Provide the (x, y) coordinate of the cell's center where the given text is located.  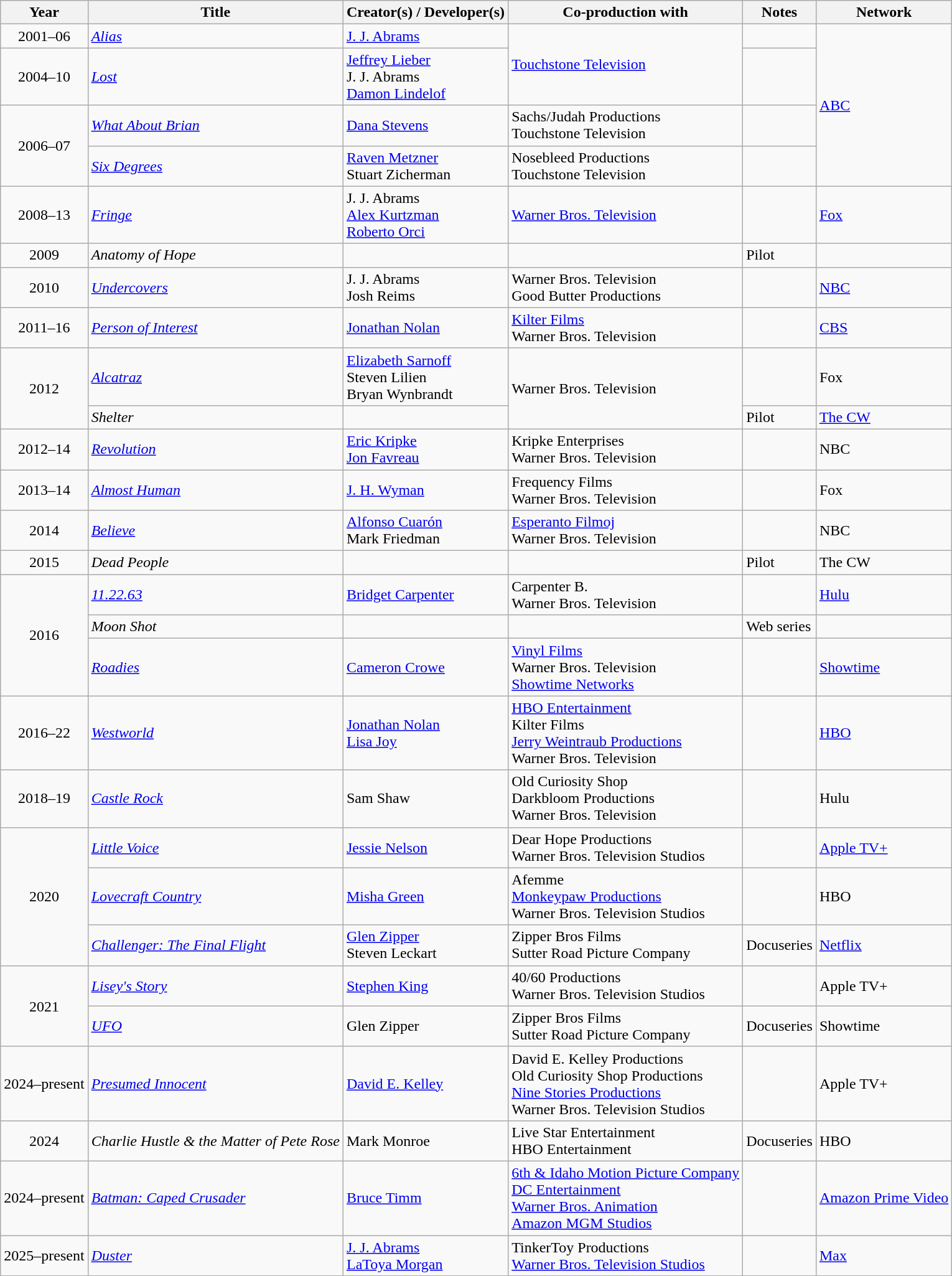
Dead People (215, 563)
Frequency FilmsWarner Bros. Television (626, 489)
Kilter FilmsWarner Bros. Television (626, 327)
Kripke EnterprisesWarner Bros. Television (626, 449)
Lovecraft Country (215, 896)
Anatomy of Hope (215, 255)
2013–14 (44, 489)
Fringe (215, 215)
Moon Shot (215, 627)
Jonathan NolanLisa Joy (426, 733)
2016 (44, 635)
HBO EntertainmentKilter FilmsJerry Weintraub Productions Warner Bros. Television (626, 733)
2025–present (44, 1255)
J. J. Abrams (426, 36)
2009 (44, 255)
TinkerToy ProductionsWarner Bros. Television Studios (626, 1255)
Stephen King (426, 986)
J. J. AbramsLaToya Morgan (426, 1255)
Vinyl FilmsWarner Bros. TelevisionShowtime Networks (626, 667)
Max (884, 1255)
Dana Stevens (426, 126)
Believe (215, 530)
2016–22 (44, 733)
2012–14 (44, 449)
Nosebleed ProductionsTouchstone Television (626, 166)
Castle Rock (215, 799)
David E. Kelley (426, 1083)
Warner Bros. TelevisionGood Butter Productions (626, 288)
6th & Idaho Motion Picture CompanyDC EntertainmentWarner Bros. AnimationAmazon MGM Studios (626, 1198)
Roadies (215, 667)
Alcatraz (215, 377)
Creator(s) / Developer(s) (426, 12)
Bridget Carpenter (426, 595)
Alfonso CuarónMark Friedman (426, 530)
CBS (884, 327)
UFO (215, 1026)
Eric KripkeJon Favreau (426, 449)
Live Star EntertainmentHBO Entertainment (626, 1140)
2014 (44, 530)
Dear Hope ProductionsWarner Bros. Television Studios (626, 848)
2015 (44, 563)
Undercovers (215, 288)
Amazon Prime Video (884, 1198)
Misha Green (426, 896)
Cameron Crowe (426, 667)
Lisey's Story (215, 986)
Almost Human (215, 489)
J. J. AbramsJosh Reims (426, 288)
Six Degrees (215, 166)
Mark Monroe (426, 1140)
Lost (215, 77)
Old Curiosity ShopDarkbloom ProductionsWarner Bros. Television (626, 799)
Web series (780, 627)
ABC (884, 105)
Alias (215, 36)
Co-production with (626, 12)
David E. Kelley ProductionsOld Curiosity Shop ProductionsNine Stories ProductionsWarner Bros. Television Studios (626, 1083)
2004–10 (44, 77)
Charlie Hustle & the Matter of Pete Rose (215, 1140)
Sachs/Judah Productions Touchstone Television (626, 126)
Little Voice (215, 848)
Glen Zipper (426, 1026)
Notes (780, 12)
Shelter (215, 417)
2018–19 (44, 799)
Sam Shaw (426, 799)
Elizabeth SarnoffSteven LilienBryan Wynbrandt (426, 377)
2006–07 (44, 146)
Westworld (215, 733)
Revolution (215, 449)
Raven MetznerStuart Zicherman (426, 166)
Carpenter B.Warner Bros. Television (626, 595)
Person of Interest (215, 327)
2008–13 (44, 215)
40/60 ProductionsWarner Bros. Television Studios (626, 986)
Netflix (884, 945)
Bruce Timm (426, 1198)
2001–06 (44, 36)
Esperanto FilmojWarner Bros. Television (626, 530)
Duster (215, 1255)
Presumed Innocent (215, 1083)
J. H. Wyman (426, 489)
Year (44, 12)
2012 (44, 388)
What About Brian (215, 126)
Jeffrey LieberJ. J. AbramsDamon Lindelof (426, 77)
J. J. AbramsAlex KurtzmanRoberto Orci (426, 215)
Batman: Caped Crusader (215, 1198)
Challenger: The Final Flight (215, 945)
2024 (44, 1140)
Touchstone Television (626, 65)
Jessie Nelson (426, 848)
AfemmeMonkeypaw ProductionsWarner Bros. Television Studios (626, 896)
2011–16 (44, 327)
Glen ZipperSteven Leckart (426, 945)
2021 (44, 1006)
11.22.63 (215, 595)
Title (215, 12)
2010 (44, 288)
Jonathan Nolan (426, 327)
Network (884, 12)
2020 (44, 896)
